Identify which cell holds the provided text, then report its [x, y] central coordinate. 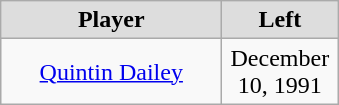
December 10, 1991 [280, 72]
Quintin Dailey [112, 72]
Left [280, 20]
Player [112, 20]
